Determine the (X, Y) coordinate at the center of the cell enclosing the given text.  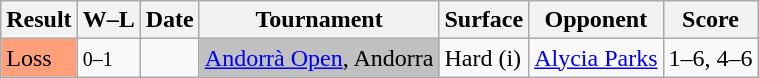
Result (39, 20)
Tournament (319, 20)
Loss (39, 58)
Alycia Parks (596, 58)
Surface (484, 20)
W–L (108, 20)
Opponent (596, 20)
0–1 (108, 58)
Hard (i) (484, 58)
Date (170, 20)
1–6, 4–6 (710, 58)
Score (710, 20)
Andorrà Open, Andorra (319, 58)
